From the cell containing the given text, extract its center point as [X, Y] coordinate. 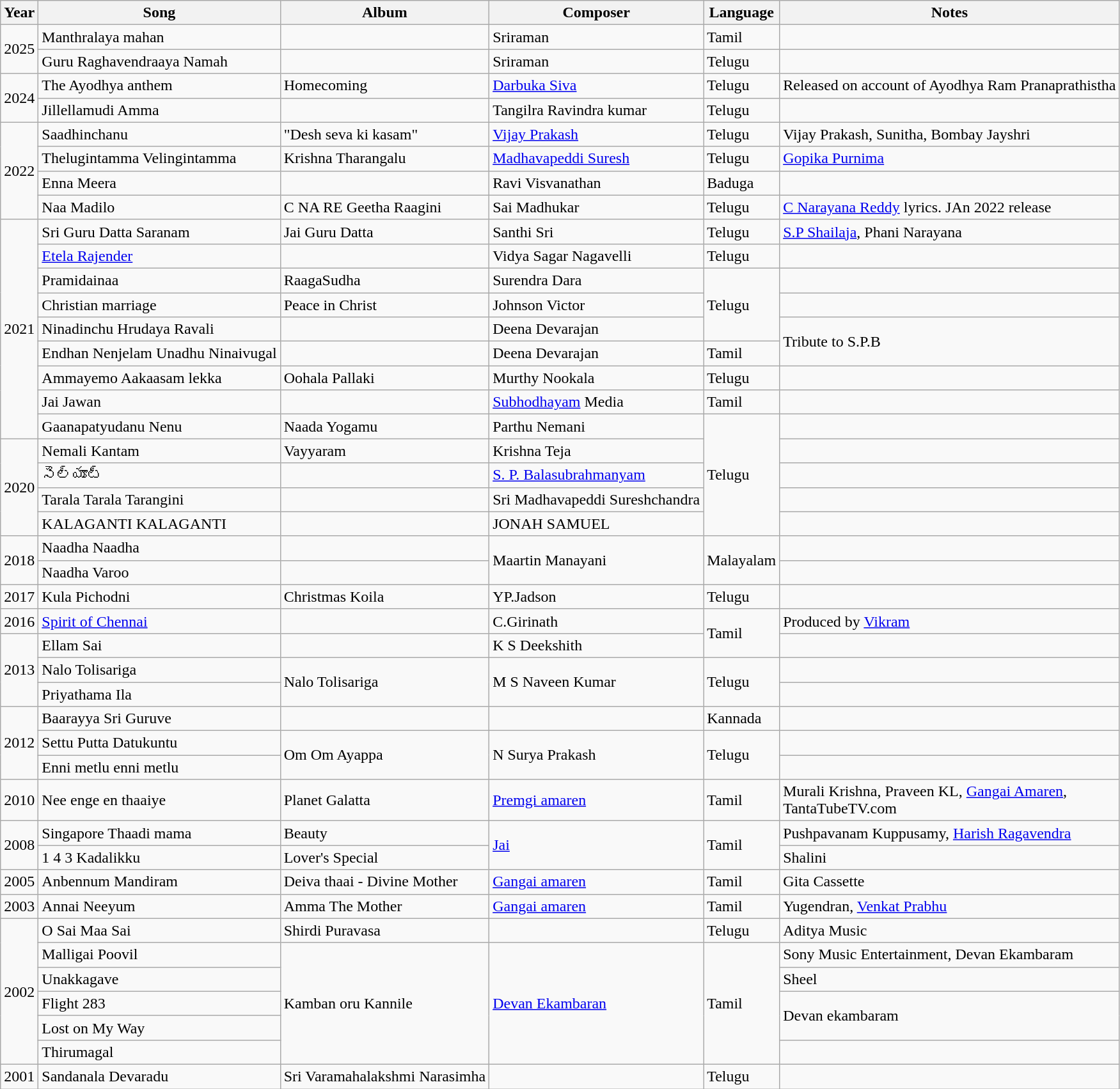
Sri Varamahalakshmi Narasimha [385, 1076]
Ninadinchu Hrudaya Ravali [159, 329]
S. P. Balasubrahmanyam [596, 475]
Aditya Music [949, 930]
Composer [596, 13]
2012 [19, 743]
Vijay Prakash, Sunitha, Bombay Jayshri [949, 134]
Oohala Pallaki [385, 378]
Om Om Ayappa [385, 755]
Nemali Kantam [159, 451]
Language [742, 13]
Sheel [949, 979]
Released on account of Ayodhya Ram Pranaprathistha [949, 86]
Naada Yogamu [385, 427]
Tarala Tarala Tarangini [159, 499]
Subhodhayam Media [596, 402]
Jai Guru Datta [385, 231]
Kamban oru Kannile [385, 1003]
Darbuka Siva [596, 86]
2016 [19, 621]
Manthralaya mahan [159, 37]
Annai Neeyum [159, 906]
Thelugintamma Velingintamma [159, 159]
2021 [19, 329]
2018 [19, 560]
Nee enge en thaaiye [159, 801]
Notes [949, 13]
Year [19, 13]
Deiva thaai - Divine Mother [385, 882]
C NA RE Geetha Raagini [385, 207]
Premgi amaren [596, 801]
Peace in Christ [385, 305]
Ellam Sai [159, 645]
Song [159, 13]
Sandanala Devaradu [159, 1076]
Jai Jawan [159, 402]
Murali Krishna, Praveen KL, Gangai Amaren,TantaTubeTV.com [949, 801]
O Sai Maa Sai [159, 930]
Christmas Koila [385, 597]
Devan ekambaram [949, 1015]
Planet Galatta [385, 801]
2024 [19, 98]
Gaanapatyudanu Nenu [159, 427]
Naadha Naadha [159, 548]
Etela Rajender [159, 256]
Vidya Sagar Nagavelli [596, 256]
Krishna Teja [596, 451]
Beauty [385, 833]
సెల్యూట్ [159, 475]
Settu Putta Datukuntu [159, 743]
Anbennum Mandiram [159, 882]
Tangilra Ravindra kumar [596, 110]
Guru Raghavendraaya Namah [159, 61]
Vayyaram [385, 451]
S.P Shailaja, Phani Narayana [949, 231]
Baarayya Sri Guruve [159, 719]
2005 [19, 882]
Murthy Nookala [596, 378]
Jillellamudi Amma [159, 110]
Tribute to S.P.B [949, 341]
Amma The Mother [385, 906]
JONAH SAMUEL [596, 524]
Jai [596, 845]
Malayalam [742, 560]
2008 [19, 845]
Malligai Poovil [159, 955]
Sri Madhavapeddi Sureshchandra [596, 499]
Shalini [949, 858]
Unakkagave [159, 979]
Christian marriage [159, 305]
RaagaSudha [385, 280]
2003 [19, 906]
Ravi Visvanathan [596, 183]
Vijay Prakash [596, 134]
Parthu Nemani [596, 427]
Gopika Purnima [949, 159]
1 4 3 Kadalikku [159, 858]
Naa Madilo [159, 207]
YP.Jadson [596, 597]
Produced by Vikram [949, 621]
Kannada [742, 719]
Santhi Sri [596, 231]
2022 [19, 171]
N Surya Prakash [596, 755]
M S Naveen Kumar [596, 682]
2013 [19, 670]
Shirdi Puravasa [385, 930]
KALAGANTI KALAGANTI [159, 524]
Devan Ekambaran [596, 1003]
Pushpavanam Kuppusamy, Harish Ragavendra [949, 833]
Spirit of Chennai [159, 621]
Lost on My Way [159, 1028]
Singapore Thaadi mama [159, 833]
Kula Pichodni [159, 597]
Naadha Varoo [159, 572]
The Ayodhya anthem [159, 86]
Lover's Special [385, 858]
Pramidainaa [159, 280]
Thirumagal [159, 1052]
2001 [19, 1076]
Endhan Nenjelam Unadhu Ninaivugal [159, 354]
Sony Music Entertainment, Devan Ekambaram [949, 955]
2017 [19, 597]
Ammayemo Aakaasam lekka [159, 378]
C Narayana Reddy lyrics. JAn 2022 release [949, 207]
Madhavapeddi Suresh [596, 159]
Johnson Victor [596, 305]
Enni metlu enni metlu [159, 767]
Yugendran, Venkat Prabhu [949, 906]
Maartin Manayani [596, 560]
Saadhinchanu [159, 134]
K S Deekshith [596, 645]
Baduga [742, 183]
Gita Cassette [949, 882]
Homecoming [385, 86]
2010 [19, 801]
Flight 283 [159, 1003]
"Desh seva ki kasam" [385, 134]
Krishna Tharangalu [385, 159]
Album [385, 13]
2020 [19, 487]
Sri Guru Datta Saranam [159, 231]
Enna Meera [159, 183]
2025 [19, 49]
Priyathama Ila [159, 694]
C.Girinath [596, 621]
Surendra Dara [596, 280]
2002 [19, 991]
Sai Madhukar [596, 207]
